Provide the (X, Y) coordinate of the cell's center where the given text is located.  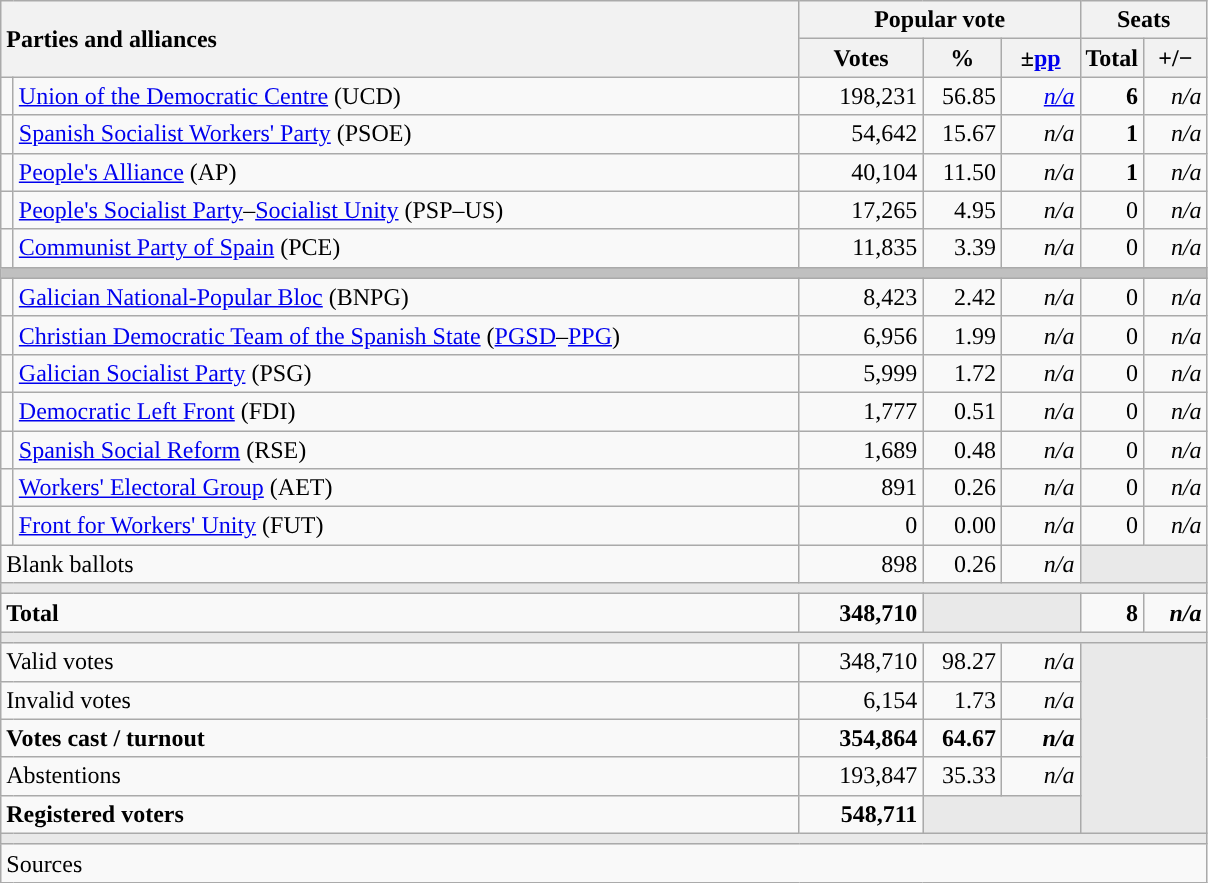
6,956 (861, 335)
193,847 (861, 776)
56.85 (962, 96)
±pp (1040, 58)
6,154 (861, 700)
0.51 (962, 411)
11,835 (861, 248)
11.50 (962, 172)
Sources (604, 863)
0.00 (962, 526)
891 (861, 488)
Registered voters (400, 814)
People's Alliance (AP) (406, 172)
Votes (861, 58)
1,777 (861, 411)
Christian Democratic Team of the Spanish State (PGSD–PPG) (406, 335)
Blank ballots (400, 564)
Invalid votes (400, 700)
% (962, 58)
3.39 (962, 248)
1.99 (962, 335)
Galician Socialist Party (PSG) (406, 373)
Valid votes (400, 662)
17,265 (861, 210)
15.67 (962, 134)
4.95 (962, 210)
2.42 (962, 297)
Front for Workers' Unity (FUT) (406, 526)
5,999 (861, 373)
64.67 (962, 738)
6 (1112, 96)
40,104 (861, 172)
8 (1112, 613)
354,864 (861, 738)
548,711 (861, 814)
Votes cast / turnout (400, 738)
Abstentions (400, 776)
Parties and alliances (400, 39)
Popular vote (940, 20)
+/− (1176, 58)
0.48 (962, 449)
1.73 (962, 700)
98.27 (962, 662)
Spanish Social Reform (RSE) (406, 449)
People's Socialist Party–Socialist Unity (PSP–US) (406, 210)
1,689 (861, 449)
198,231 (861, 96)
35.33 (962, 776)
54,642 (861, 134)
898 (861, 564)
Spanish Socialist Workers' Party (PSOE) (406, 134)
Democratic Left Front (FDI) (406, 411)
Communist Party of Spain (PCE) (406, 248)
Workers' Electoral Group (AET) (406, 488)
Seats (1144, 20)
8,423 (861, 297)
Union of the Democratic Centre (UCD) (406, 96)
1.72 (962, 373)
Galician National-Popular Bloc (BNPG) (406, 297)
